Return the [X, Y] coordinate for the center point of the cell that contains the specified text.  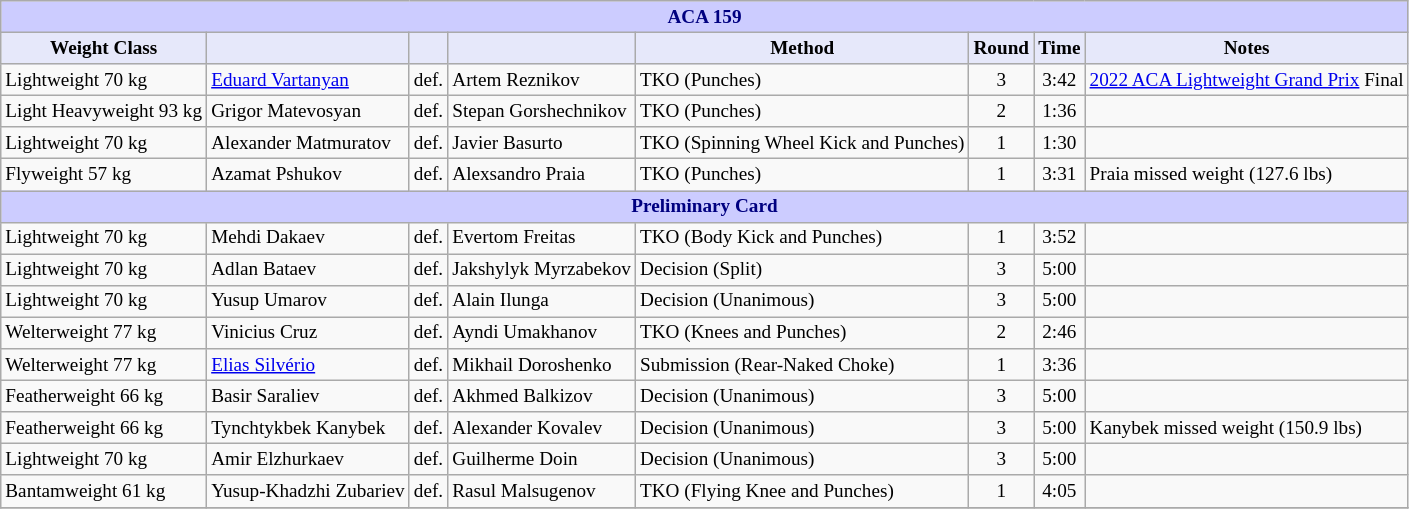
Time [1060, 48]
3:36 [1060, 365]
Ayndi Umakhanov [542, 333]
Praia missed weight (127.6 lbs) [1246, 175]
Decision (Split) [802, 270]
3:42 [1060, 80]
Alexander Kovalev [542, 428]
Elias Silvério [308, 365]
Round [1002, 48]
Bantamweight 61 kg [104, 491]
4:05 [1060, 491]
TKO (Flying Knee and Punches) [802, 491]
1:30 [1060, 143]
Tynchtykbek Kanybek [308, 428]
3:52 [1060, 238]
Amir Elzhurkaev [308, 460]
Alexander Matmuratov [308, 143]
Yusup Umarov [308, 301]
2022 ACA Lightweight Grand Prix Final [1246, 80]
TKO (Spinning Wheel Kick and Punches) [802, 143]
Method [802, 48]
Grigor Matevosyan [308, 111]
Stepan Gorshechnikov [542, 111]
Adlan Bataev [308, 270]
Kanybek missed weight (150.9 lbs) [1246, 428]
Mehdi Dakaev [308, 238]
Mikhail Doroshenko [542, 365]
Javier Basurto [542, 143]
Evertom Freitas [542, 238]
TKO (Body Kick and Punches) [802, 238]
3:31 [1060, 175]
Rasul Malsugenov [542, 491]
Submission (Rear-Naked Choke) [802, 365]
Akhmed Balkizov [542, 396]
ACA 159 [704, 17]
Azamat Pshukov [308, 175]
Eduard Vartanyan [308, 80]
1:36 [1060, 111]
Flyweight 57 kg [104, 175]
Jakshylyk Myrzabekov [542, 270]
Light Heavyweight 93 kg [104, 111]
Guilherme Doin [542, 460]
Basir Saraliev [308, 396]
TKO (Knees and Punches) [802, 333]
Yusup-Khadzhi Zubariev [308, 491]
Artem Reznikov [542, 80]
2:46 [1060, 333]
Notes [1246, 48]
Weight Class [104, 48]
Preliminary Card [704, 206]
Vinicius Cruz [308, 333]
Alexsandro Praia [542, 175]
Alain Ilunga [542, 301]
